Search for the cell housing the specified text and yield its [x, y] center coordinate. 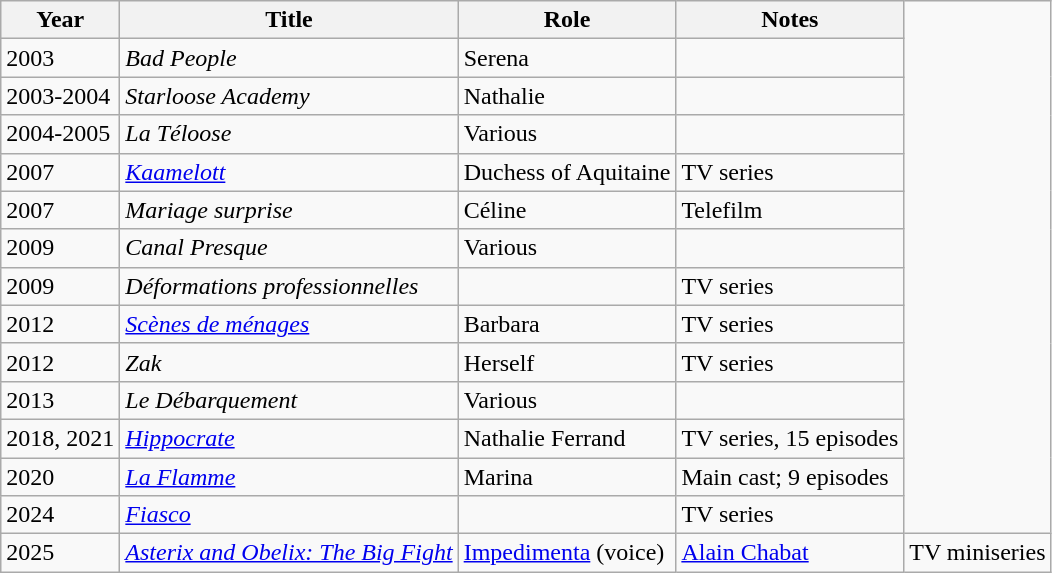
La Téloose [289, 134]
Notes [790, 20]
Scènes de ménages [289, 324]
Bad People [289, 58]
2003-2004 [60, 96]
2018, 2021 [60, 438]
TV miniseries [978, 553]
Canal Presque [289, 248]
Barbara [567, 324]
Marina [567, 477]
Duchess of Aquitaine [567, 172]
2024 [60, 515]
Déformations professionnelles [289, 286]
Nathalie Ferrand [567, 438]
Main cast; 9 episodes [790, 477]
Kaamelott [289, 172]
Asterix and Obelix: The Big Fight [289, 553]
TV series, 15 episodes [790, 438]
Telefilm [790, 210]
2025 [60, 553]
Le Débarquement [289, 400]
Title [289, 20]
Alain Chabat [790, 553]
Mariage surprise [289, 210]
Role [567, 20]
Starloose Academy [289, 96]
La Flamme [289, 477]
2013 [60, 400]
2004-2005 [60, 134]
Serena [567, 58]
Zak [289, 362]
2003 [60, 58]
Fiasco [289, 515]
Herself [567, 362]
2020 [60, 477]
Impedimenta (voice) [567, 553]
Hippocrate [289, 438]
Year [60, 20]
Céline [567, 210]
Nathalie [567, 96]
